For the text-containing cell, return its midpoint in [X, Y] coordinate format. 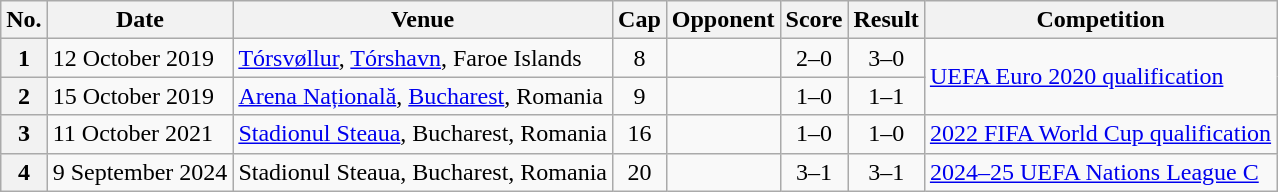
11 October 2021 [140, 134]
9 [640, 96]
Cap [640, 20]
Venue [423, 20]
2–0 [814, 58]
1 [24, 58]
Date [140, 20]
Opponent [723, 20]
Arena Națională, Bucharest, Romania [423, 96]
15 October 2019 [140, 96]
12 October 2019 [140, 58]
20 [640, 172]
2024–25 UEFA Nations League C [1100, 172]
3 [24, 134]
Tórsvøllur, Tórshavn, Faroe Islands [423, 58]
Result [886, 20]
1–1 [886, 96]
Competition [1100, 20]
4 [24, 172]
Score [814, 20]
16 [640, 134]
2022 FIFA World Cup qualification [1100, 134]
UEFA Euro 2020 qualification [1100, 77]
8 [640, 58]
9 September 2024 [140, 172]
No. [24, 20]
3–0 [886, 58]
2 [24, 96]
